Pinpoint the cell where the given text exists, returning its [X, Y] midpoint coordinate. 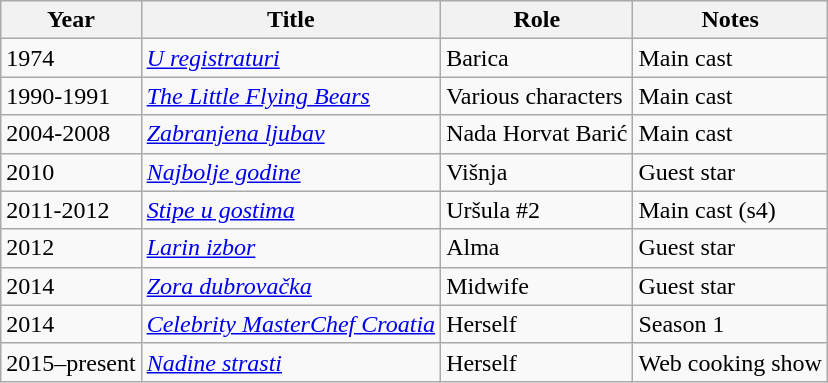
Barica [537, 58]
Zabranjena ljubav [290, 134]
Season 1 [730, 324]
Main cast (s4) [730, 210]
Nada Horvat Barić [537, 134]
Alma [537, 248]
Celebrity MasterChef Croatia [290, 324]
Višnja [537, 172]
U registraturi [290, 58]
Najbolje godine [290, 172]
1974 [71, 58]
2010 [71, 172]
2012 [71, 248]
Uršula #2 [537, 210]
1990-1991 [71, 96]
Notes [730, 20]
2011-2012 [71, 210]
Year [71, 20]
Zora dubrovačka [290, 286]
2004-2008 [71, 134]
Larin izbor [290, 248]
Nadine strasti [290, 362]
Various characters [537, 96]
Role [537, 20]
Web cooking show [730, 362]
Midwife [537, 286]
The Little Flying Bears [290, 96]
Title [290, 20]
Stipe u gostima [290, 210]
2015–present [71, 362]
